Output the [X, Y] coordinate of the center of the cell containing the given text.  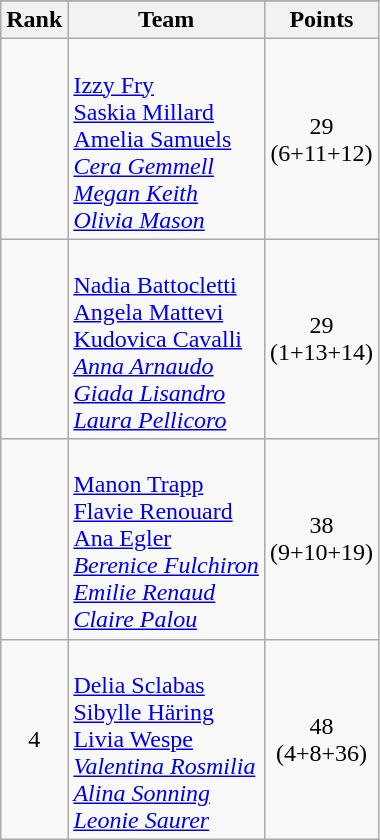
Rank [34, 20]
Team [166, 20]
Points [321, 20]
29(6+11+12) [321, 139]
48(4+8+36) [321, 739]
38(9+10+19) [321, 539]
4 [34, 739]
Delia SclabasSibylle HäringLivia WespeValentina RosmiliaAlina SonningLeonie Saurer [166, 739]
Manon TrappFlavie RenouardAna EglerBerenice FulchironEmilie RenaudClaire Palou [166, 539]
29(1+13+14) [321, 339]
Nadia BattoclettiAngela MatteviKudovica CavalliAnna ArnaudoGiada LisandroLaura Pellicoro [166, 339]
Izzy FrySaskia MillardAmelia SamuelsCera GemmellMegan KeithOlivia Mason [166, 139]
